Output the [x, y] coordinate of the center of the cell containing the given text.  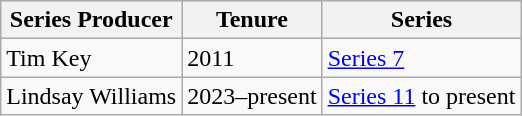
Lindsay Williams [92, 96]
Series Producer [92, 20]
2023–present [252, 96]
Tenure [252, 20]
Series [422, 20]
2011 [252, 58]
Series 11 to present [422, 96]
Tim Key [92, 58]
Series 7 [422, 58]
